From the cell containing the given text, extract its center point as (X, Y) coordinate. 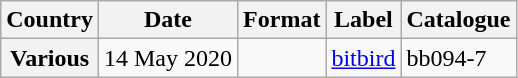
bb094-7 (458, 58)
bitbird (364, 58)
Label (364, 20)
Date (168, 20)
Country (50, 20)
14 May 2020 (168, 58)
Catalogue (458, 20)
Format (282, 20)
Various (50, 58)
